Pinpoint the cell where the given text exists, returning its [x, y] midpoint coordinate. 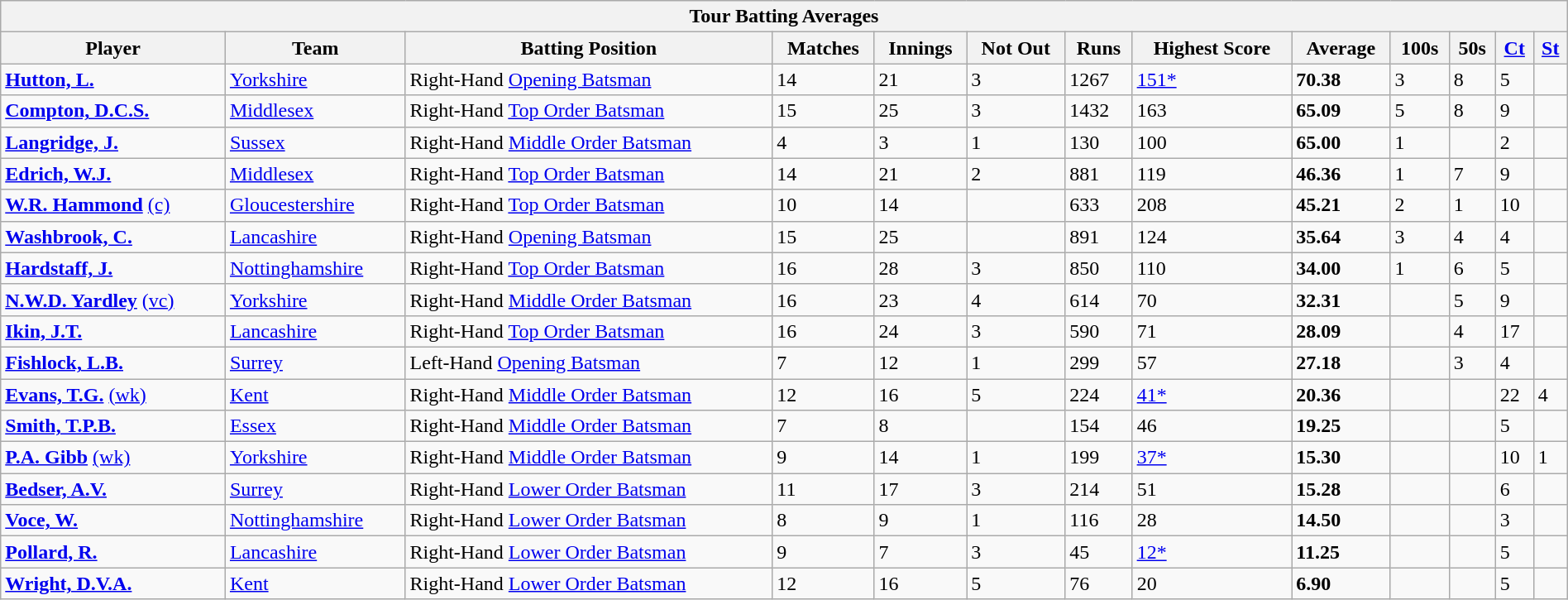
65.09 [1341, 111]
Batting Position [589, 48]
224 [1098, 395]
57 [1212, 362]
891 [1098, 237]
110 [1212, 268]
Wright, D.V.A. [113, 583]
32.31 [1341, 300]
71 [1212, 331]
Gloucestershire [315, 205]
130 [1098, 142]
Player [113, 48]
100s [1419, 48]
Langridge, J. [113, 142]
1432 [1098, 111]
Hutton, L. [113, 79]
45.21 [1341, 205]
Innings [920, 48]
14.50 [1341, 521]
Compton, D.C.S. [113, 111]
11.25 [1341, 552]
27.18 [1341, 362]
37* [1212, 458]
Average [1341, 48]
Not Out [1016, 48]
6.90 [1341, 583]
15.30 [1341, 458]
299 [1098, 362]
Evans, T.G. (wk) [113, 395]
20 [1212, 583]
Sussex [315, 142]
100 [1212, 142]
614 [1098, 300]
163 [1212, 111]
Fishlock, L.B. [113, 362]
116 [1098, 521]
St [1550, 48]
46 [1212, 426]
Matches [824, 48]
Washbrook, C. [113, 237]
41* [1212, 395]
50s [1472, 48]
208 [1212, 205]
Ikin, J.T. [113, 331]
24 [920, 331]
45 [1098, 552]
35.64 [1341, 237]
151* [1212, 79]
N.W.D. Yardley (vc) [113, 300]
W.R. Hammond (c) [113, 205]
Bedser, A.V. [113, 489]
124 [1212, 237]
19.25 [1341, 426]
1267 [1098, 79]
22 [1514, 395]
11 [824, 489]
Team [315, 48]
15.28 [1341, 489]
46.36 [1341, 174]
Highest Score [1212, 48]
850 [1098, 268]
34.00 [1341, 268]
Runs [1098, 48]
119 [1212, 174]
881 [1098, 174]
Voce, W. [113, 521]
70 [1212, 300]
P.A. Gibb (wk) [113, 458]
Ct [1514, 48]
590 [1098, 331]
28.09 [1341, 331]
154 [1098, 426]
Edrich, W.J. [113, 174]
199 [1098, 458]
633 [1098, 205]
Smith, T.P.B. [113, 426]
65.00 [1341, 142]
Pollard, R. [113, 552]
214 [1098, 489]
Tour Batting Averages [784, 17]
12* [1212, 552]
Essex [315, 426]
Hardstaff, J. [113, 268]
51 [1212, 489]
70.38 [1341, 79]
20.36 [1341, 395]
76 [1098, 583]
23 [920, 300]
Left-Hand Opening Batsman [589, 362]
